Return the [X, Y] coordinate for the center point of the cell that contains the specified text.  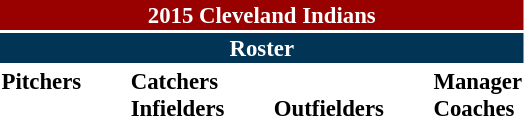
Roster [262, 48]
2015 Cleveland Indians [262, 15]
